Determine the [X, Y] coordinate at the center of the cell enclosing the given text.  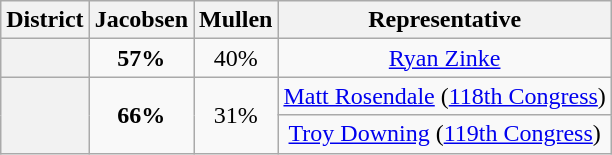
66% [141, 115]
31% [236, 115]
Jacobsen [141, 20]
40% [236, 58]
Mullen [236, 20]
Troy Downing (119th Congress) [444, 134]
Ryan Zinke [444, 58]
57% [141, 58]
District [45, 20]
Representative [444, 20]
Matt Rosendale (118th Congress) [444, 96]
